Return the (x, y) coordinate for the center point of the cell that contains the specified text.  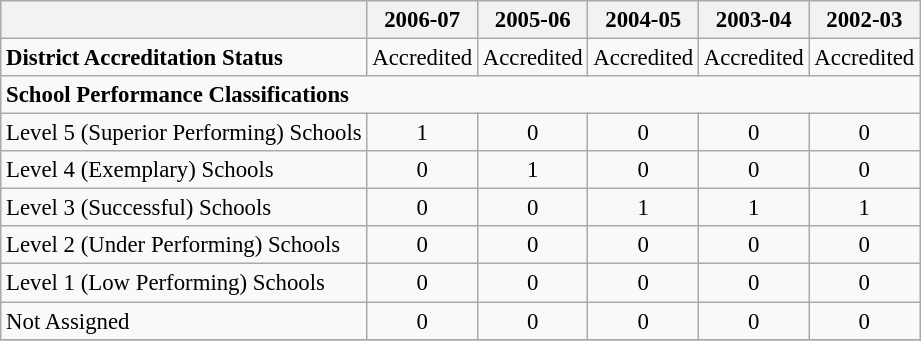
Level 5 (Superior Performing) Schools (184, 133)
School Performance Classifications (460, 95)
Not Assigned (184, 321)
2005-06 (532, 20)
Level 4 (Exemplary) Schools (184, 170)
Level 1 (Low Performing) Schools (184, 283)
District Accreditation Status (184, 58)
2006-07 (422, 20)
Level 2 (Under Performing) Schools (184, 245)
Level 3 (Successful) Schools (184, 208)
2004-05 (644, 20)
2003-04 (754, 20)
2002-03 (864, 20)
